Pinpoint the cell where the given text exists, returning its [X, Y] midpoint coordinate. 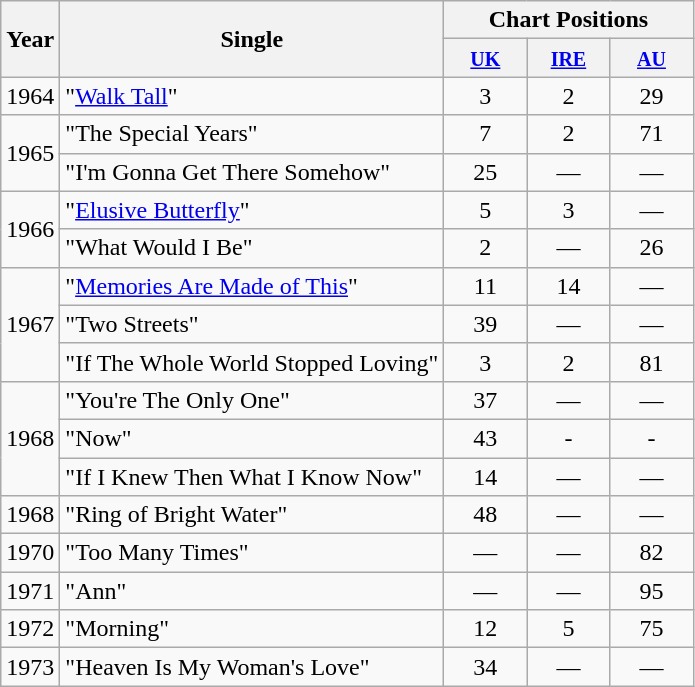
43 [486, 438]
Single [252, 39]
1966 [30, 229]
UK [486, 58]
11 [486, 286]
34 [486, 667]
"Ann" [252, 591]
25 [486, 172]
"Too Many Times" [252, 553]
26 [652, 248]
48 [486, 515]
Chart Positions [568, 20]
75 [652, 629]
"If The Whole World Stopped Loving" [252, 362]
"Now" [252, 438]
"You're The Only One" [252, 400]
"Two Streets" [252, 324]
1972 [30, 629]
"Morning" [252, 629]
71 [652, 134]
7 [486, 134]
IRE [568, 58]
81 [652, 362]
95 [652, 591]
1973 [30, 667]
1964 [30, 96]
AU [652, 58]
Year [30, 39]
1971 [30, 591]
"Ring of Bright Water" [252, 515]
"Elusive Butterfly" [252, 210]
37 [486, 400]
"I'm Gonna Get There Somehow" [252, 172]
1965 [30, 153]
39 [486, 324]
12 [486, 629]
"Walk Tall" [252, 96]
1967 [30, 324]
1970 [30, 553]
"Heaven Is My Woman's Love" [252, 667]
"Memories Are Made of This" [252, 286]
29 [652, 96]
"The Special Years" [252, 134]
"What Would I Be" [252, 248]
"If I Knew Then What I Know Now" [252, 477]
82 [652, 553]
